Capture the cell that displays the provided text and extract its (x, y) central coordinate. 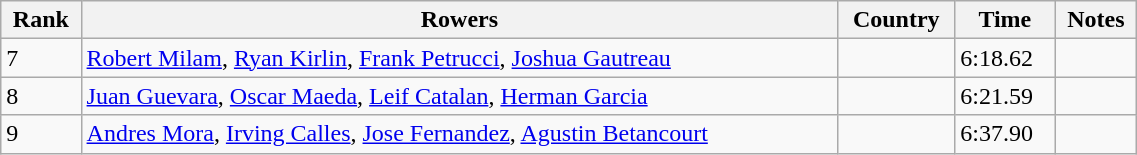
Rank (41, 20)
Andres Mora, Irving Calles, Jose Fernandez, Agustin Betancourt (460, 134)
Notes (1096, 20)
6:18.62 (1005, 58)
9 (41, 134)
7 (41, 58)
Country (896, 20)
Robert Milam, Ryan Kirlin, Frank Petrucci, Joshua Gautreau (460, 58)
8 (41, 96)
Juan Guevara, Oscar Maeda, Leif Catalan, Herman Garcia (460, 96)
6:37.90 (1005, 134)
Rowers (460, 20)
Time (1005, 20)
6:21.59 (1005, 96)
